From the cell containing the given text, extract its center point as [X, Y] coordinate. 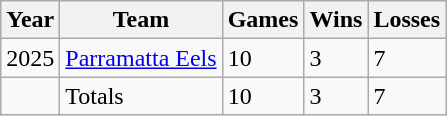
Losses [407, 20]
Wins [336, 20]
Games [263, 20]
Parramatta Eels [141, 58]
Team [141, 20]
Year [30, 20]
2025 [30, 58]
Totals [141, 96]
